Scan for the cell matching the given text and deliver its (x, y) coordinate at center. 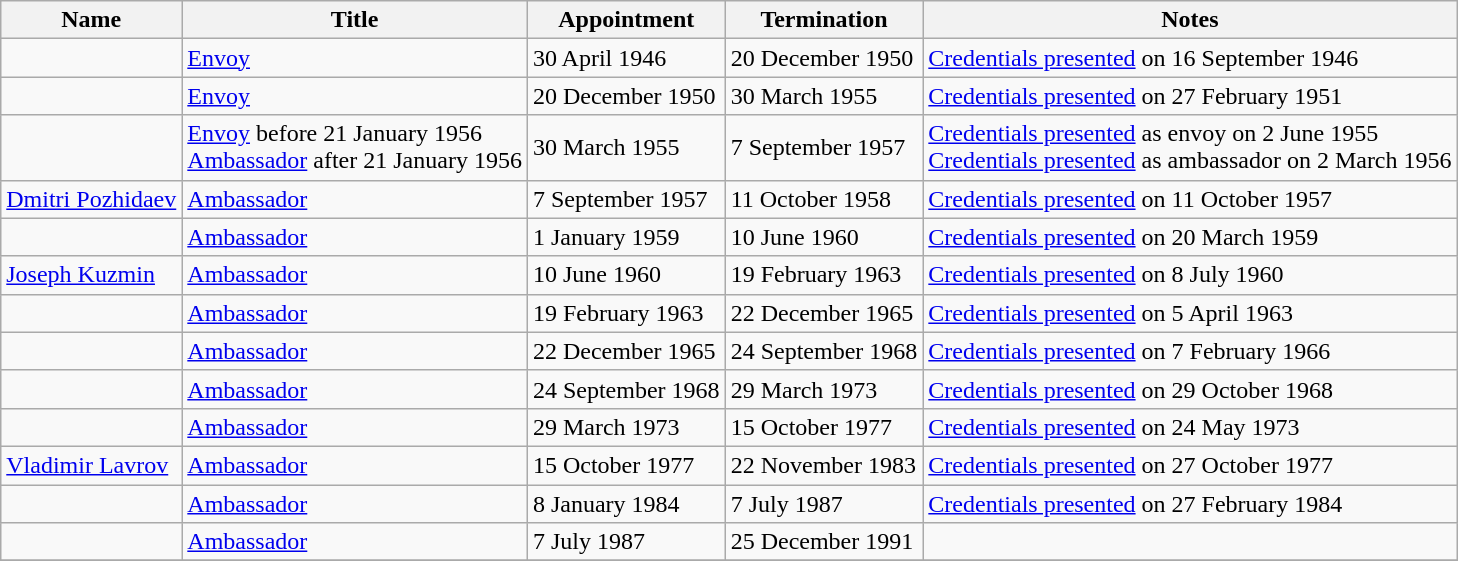
Credentials presented on 5 April 1963 (1190, 313)
1 January 1959 (626, 237)
Credentials presented on 7 February 1966 (1190, 351)
Joseph Kuzmin (92, 275)
Credentials presented on 16 September 1946 (1190, 58)
Name (92, 20)
Envoy before 21 January 1956Ambassador after 21 January 1956 (355, 148)
Title (355, 20)
8 January 1984 (626, 503)
30 April 1946 (626, 58)
Credentials presented on 11 October 1957 (1190, 199)
Credentials presented on 27 October 1977 (1190, 465)
Credentials presented as envoy on 2 June 1955Credentials presented as ambassador on 2 March 1956 (1190, 148)
22 November 1983 (824, 465)
Credentials presented on 27 February 1984 (1190, 503)
Appointment (626, 20)
Notes (1190, 20)
Termination (824, 20)
Credentials presented on 29 October 1968 (1190, 389)
11 October 1958 (824, 199)
Credentials presented on 24 May 1973 (1190, 427)
Dmitri Pozhidaev (92, 199)
Vladimir Lavrov (92, 465)
Credentials presented on 8 July 1960 (1190, 275)
Credentials presented on 20 March 1959 (1190, 237)
Credentials presented on 27 February 1951 (1190, 96)
25 December 1991 (824, 542)
